Pinpoint the cell where the given text exists, returning its [X, Y] midpoint coordinate. 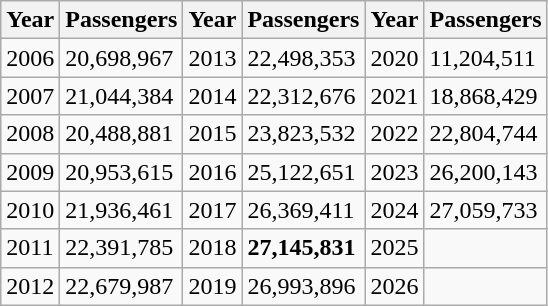
22,312,676 [304, 96]
2011 [30, 248]
20,698,967 [122, 58]
22,804,744 [486, 134]
2018 [212, 248]
2013 [212, 58]
2024 [394, 210]
2015 [212, 134]
22,391,785 [122, 248]
2019 [212, 286]
26,200,143 [486, 172]
2008 [30, 134]
25,122,651 [304, 172]
26,993,896 [304, 286]
22,498,353 [304, 58]
2006 [30, 58]
20,953,615 [122, 172]
2022 [394, 134]
21,936,461 [122, 210]
21,044,384 [122, 96]
2020 [394, 58]
2009 [30, 172]
20,488,881 [122, 134]
27,145,831 [304, 248]
2023 [394, 172]
2007 [30, 96]
2014 [212, 96]
27,059,733 [486, 210]
2025 [394, 248]
2012 [30, 286]
18,868,429 [486, 96]
2017 [212, 210]
2021 [394, 96]
23,823,532 [304, 134]
26,369,411 [304, 210]
2010 [30, 210]
11,204,511 [486, 58]
2016 [212, 172]
2026 [394, 286]
22,679,987 [122, 286]
